Extract the [X, Y] coordinate from the center of the cell holding the provided text.  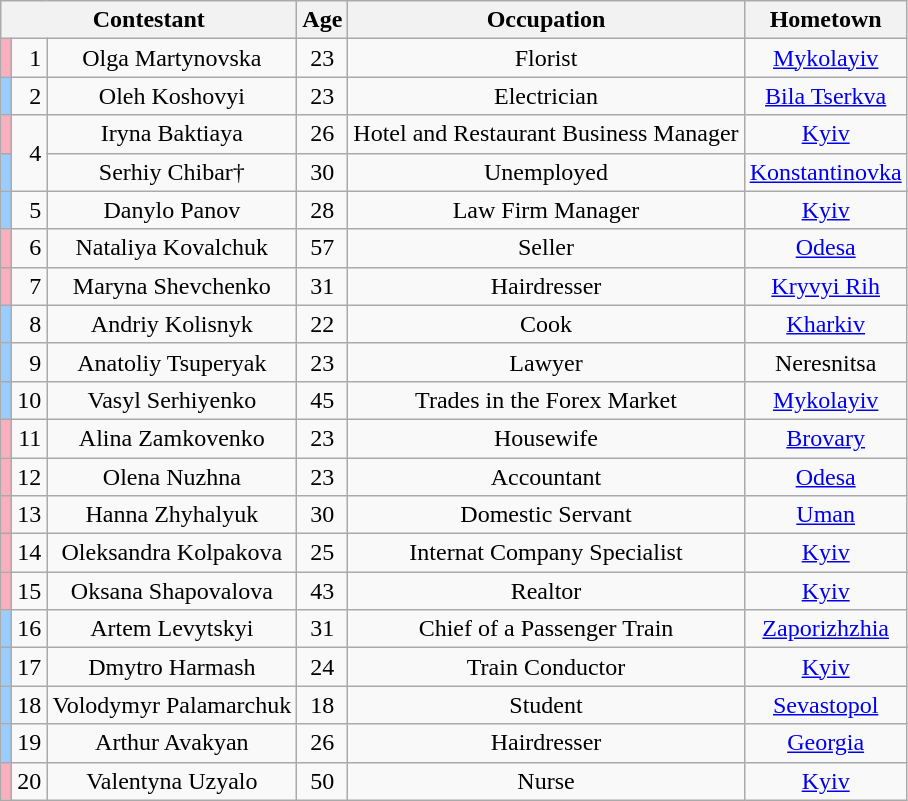
Law Firm Manager [546, 210]
Zaporizhzhia [826, 629]
Kharkiv [826, 324]
Uman [826, 515]
25 [322, 553]
Dmytro Harmash [172, 667]
45 [322, 400]
Lawyer [546, 362]
15 [30, 591]
Konstantinovka [826, 172]
Domestic Servant [546, 515]
Danylo Panov [172, 210]
9 [30, 362]
13 [30, 515]
Olga Martynovska [172, 58]
Chief of a Passenger Train [546, 629]
Sevastopol [826, 705]
Arthur Avakyan [172, 743]
7 [30, 286]
Housewife [546, 438]
Realtor [546, 591]
Hometown [826, 20]
Florist [546, 58]
Brovary [826, 438]
Volodymyr Palamarchuk [172, 705]
Oleksandra Kolpakova [172, 553]
Accountant [546, 477]
Internat Company Specialist [546, 553]
28 [322, 210]
Valentyna Uzyalo [172, 781]
Seller [546, 248]
Georgia [826, 743]
50 [322, 781]
Kryvyi Rih [826, 286]
Maryna Shevchenko [172, 286]
Anatoliy Tsuperyak [172, 362]
Student [546, 705]
Serhiy Chibar† [172, 172]
5 [30, 210]
2 [30, 96]
Contestant [149, 20]
Andriy Kolisnyk [172, 324]
4 [30, 153]
Neresnitsa [826, 362]
Oleh Koshovyi [172, 96]
Iryna Baktiaya [172, 134]
17 [30, 667]
Occupation [546, 20]
Alina Zamkovenko [172, 438]
8 [30, 324]
Nurse [546, 781]
20 [30, 781]
6 [30, 248]
19 [30, 743]
11 [30, 438]
14 [30, 553]
Vasyl Serhiyenko [172, 400]
16 [30, 629]
Oksana Shapovalova [172, 591]
Electrician [546, 96]
Olena Nuzhna [172, 477]
Bila Tserkva [826, 96]
Trades in the Forex Market [546, 400]
Age [322, 20]
57 [322, 248]
1 [30, 58]
Train Conductor [546, 667]
Cook [546, 324]
Hotel and Restaurant Business Manager [546, 134]
22 [322, 324]
10 [30, 400]
12 [30, 477]
43 [322, 591]
24 [322, 667]
Unemployed [546, 172]
Nataliya Kovalchuk [172, 248]
Hanna Zhyhalyuk [172, 515]
Artem Levytskyi [172, 629]
